Determine the (x, y) coordinate at the center of the cell enclosing the given text.  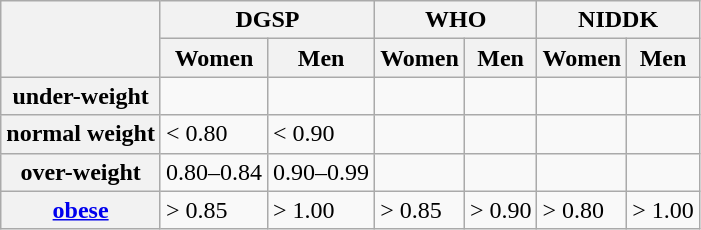
0.80–0.84 (214, 172)
obese (81, 210)
normal weight (81, 134)
0.90–0.99 (322, 172)
over-weight (81, 172)
> 0.90 (500, 210)
under-weight (81, 96)
DGSP (267, 20)
< 0.90 (322, 134)
NIDDK (618, 20)
WHO (456, 20)
< 0.80 (214, 134)
> 0.80 (582, 210)
